Extract the [x, y] coordinate from the center of the cell holding the provided text.  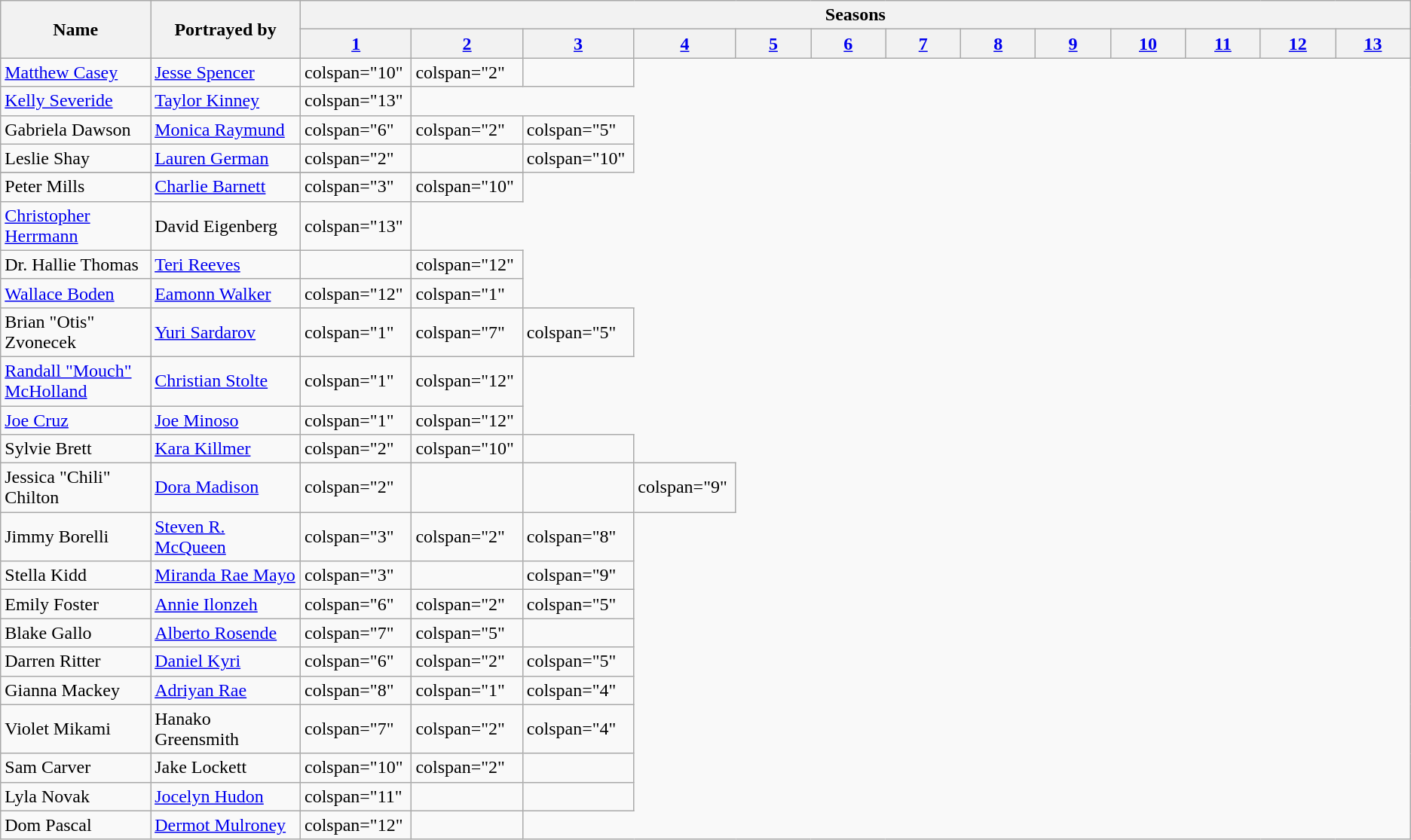
Adriyan Rae [226, 690]
6 [849, 44]
Darren Ritter [75, 661]
Annie Ilonzeh [226, 604]
1 [356, 44]
Violet Mikami [75, 729]
Alberto Rosende [226, 633]
Hanako Greensmith [226, 729]
7 [923, 44]
9 [1073, 44]
4 [684, 44]
Leslie Shay [75, 158]
colspan="11" [356, 796]
Dr. Hallie Thomas [75, 264]
Sam Carver [75, 768]
Jimmy Borelli [75, 536]
8 [998, 44]
David Eigenberg [226, 226]
Christopher Herrmann [75, 226]
11 [1223, 44]
Sylvie Brett [75, 449]
Miranda Rae Mayo [226, 576]
Joe Cruz [75, 420]
Name [75, 29]
Seasons [855, 15]
Yuri Sardarov [226, 331]
Christian Stolte [226, 381]
3 [577, 44]
Blake Gallo [75, 633]
10 [1147, 44]
Portrayed by [226, 29]
Charlie Barnett [226, 187]
Lyla Novak [75, 796]
Monica Raymund [226, 130]
Peter Mills [75, 187]
Dora Madison [226, 488]
Daniel Kyri [226, 661]
5 [773, 44]
Gabriela Dawson [75, 130]
Gianna Mackey [75, 690]
12 [1298, 44]
Stella Kidd [75, 576]
Jocelyn Hudon [226, 796]
Steven R. McQueen [226, 536]
Joe Minoso [226, 420]
Jesse Spencer [226, 72]
Jake Lockett [226, 768]
Jessica "Chili" Chilton [75, 488]
Randall "Mouch" McHolland [75, 381]
Dermot Mulroney [226, 825]
Lauren German [226, 158]
Brian "Otis" Zvonecek [75, 331]
Taylor Kinney [226, 101]
Wallace Boden [75, 293]
Emily Foster [75, 604]
13 [1373, 44]
2 [467, 44]
Dom Pascal [75, 825]
Kelly Severide [75, 101]
Kara Killmer [226, 449]
Teri Reeves [226, 264]
Matthew Casey [75, 72]
Eamonn Walker [226, 293]
